Detect which cell encompasses the target text, then output its [X, Y] center coordinate. 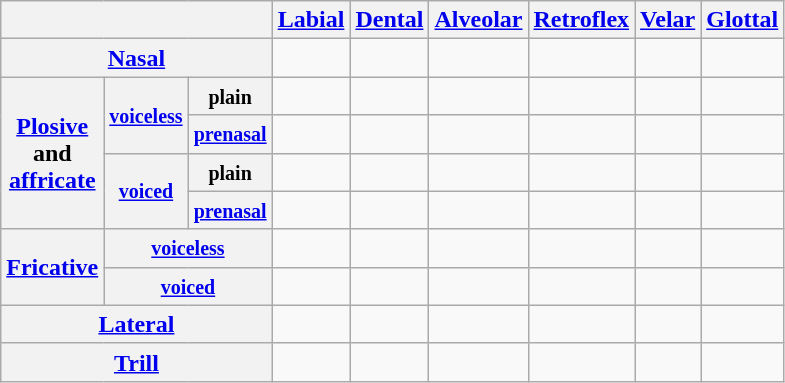
Alveolar [478, 20]
Plosive and affricate [52, 153]
Retroflex [582, 20]
Trill [136, 362]
Glottal [742, 20]
Dental [390, 20]
Lateral [136, 324]
Velar [668, 20]
Nasal [136, 58]
Labial [311, 20]
Fricative [52, 267]
